Locate the cell with the specified text and output its [x, y] center coordinate. 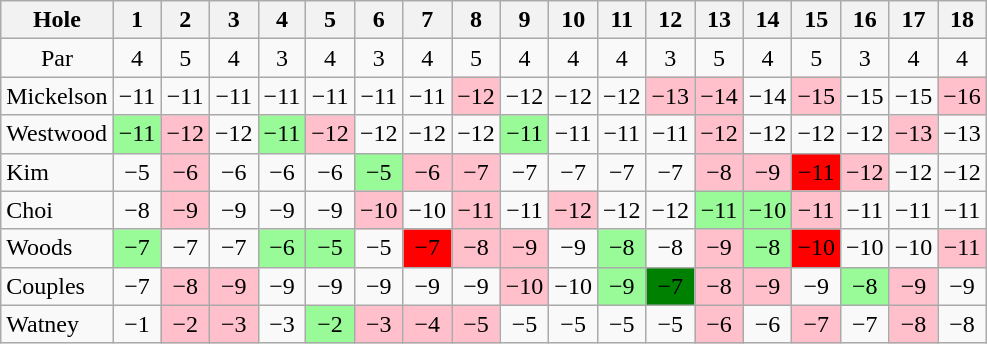
16 [864, 20]
1 [137, 20]
11 [622, 20]
9 [524, 20]
−16 [962, 96]
Woods [57, 248]
6 [378, 20]
15 [816, 20]
10 [574, 20]
Couples [57, 286]
8 [476, 20]
13 [720, 20]
Hole [57, 20]
Kim [57, 172]
12 [670, 20]
2 [186, 20]
7 [428, 20]
−4 [428, 324]
−1 [137, 324]
14 [768, 20]
Westwood [57, 134]
Par [57, 58]
Choi [57, 210]
Watney [57, 324]
Mickelson [57, 96]
18 [962, 20]
17 [914, 20]
